Capture the cell that displays the provided text and extract its [X, Y] central coordinate. 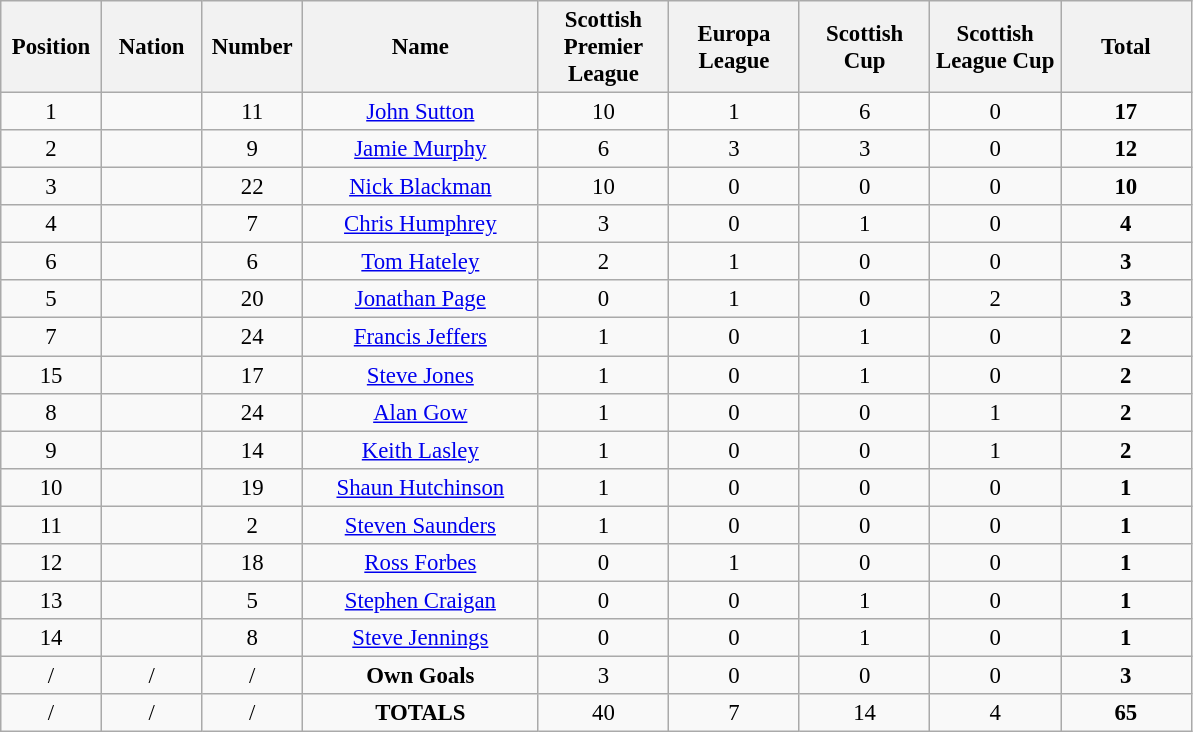
Name [421, 47]
Jonathan Page [421, 299]
Scottish Premier League [604, 47]
Number [252, 47]
Steven Saunders [421, 525]
Steve Jennings [421, 638]
13 [52, 600]
Ross Forbes [421, 563]
Alan Gow [421, 412]
Total [1126, 47]
Nation [152, 47]
Europa League [734, 47]
Keith Lasley [421, 450]
Tom Hateley [421, 262]
Francis Jeffers [421, 337]
Steve Jones [421, 375]
65 [1126, 713]
Scottish Cup [864, 47]
15 [52, 375]
Nick Blackman [421, 187]
19 [252, 487]
18 [252, 563]
Shaun Hutchinson [421, 487]
TOTALS [421, 713]
Position [52, 47]
Jamie Murphy [421, 149]
Stephen Craigan [421, 600]
22 [252, 187]
Own Goals [421, 675]
20 [252, 299]
Scottish League Cup [996, 47]
John Sutton [421, 112]
Chris Humphrey [421, 224]
40 [604, 713]
